From the cell containing the given text, extract its center point as (X, Y) coordinate. 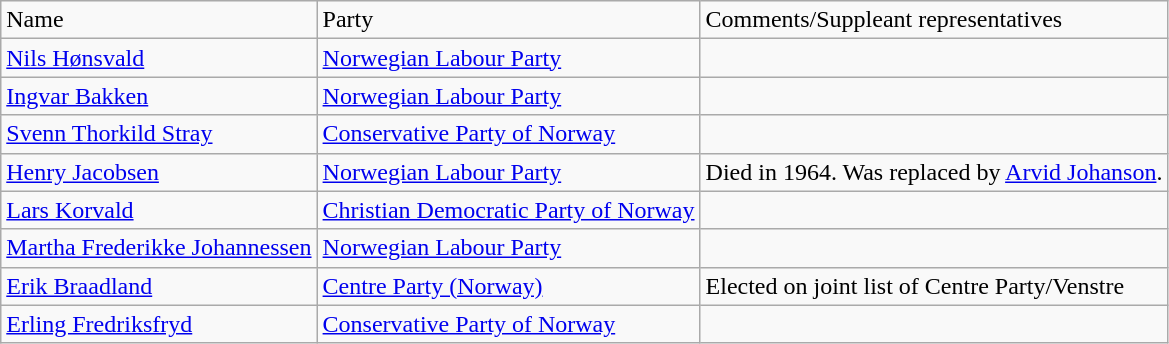
Nils Hønsvald (159, 58)
Lars Korvald (159, 210)
Elected on joint list of Centre Party/Venstre (934, 286)
Name (159, 20)
Centre Party (Norway) (508, 286)
Svenn Thorkild Stray (159, 134)
Comments/Suppleant representatives (934, 20)
Party (508, 20)
Henry Jacobsen (159, 172)
Erik Braadland (159, 286)
Martha Frederikke Johannessen (159, 248)
Died in 1964. Was replaced by Arvid Johanson. (934, 172)
Ingvar Bakken (159, 96)
Christian Democratic Party of Norway (508, 210)
Erling Fredriksfryd (159, 324)
